Return [X, Y] of the center of cell containing provided text 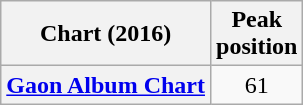
Chart (2016) [106, 34]
Peakposition [257, 34]
61 [257, 85]
Gaon Album Chart [106, 85]
